Output the [x, y] coordinate of the center of the cell containing the given text.  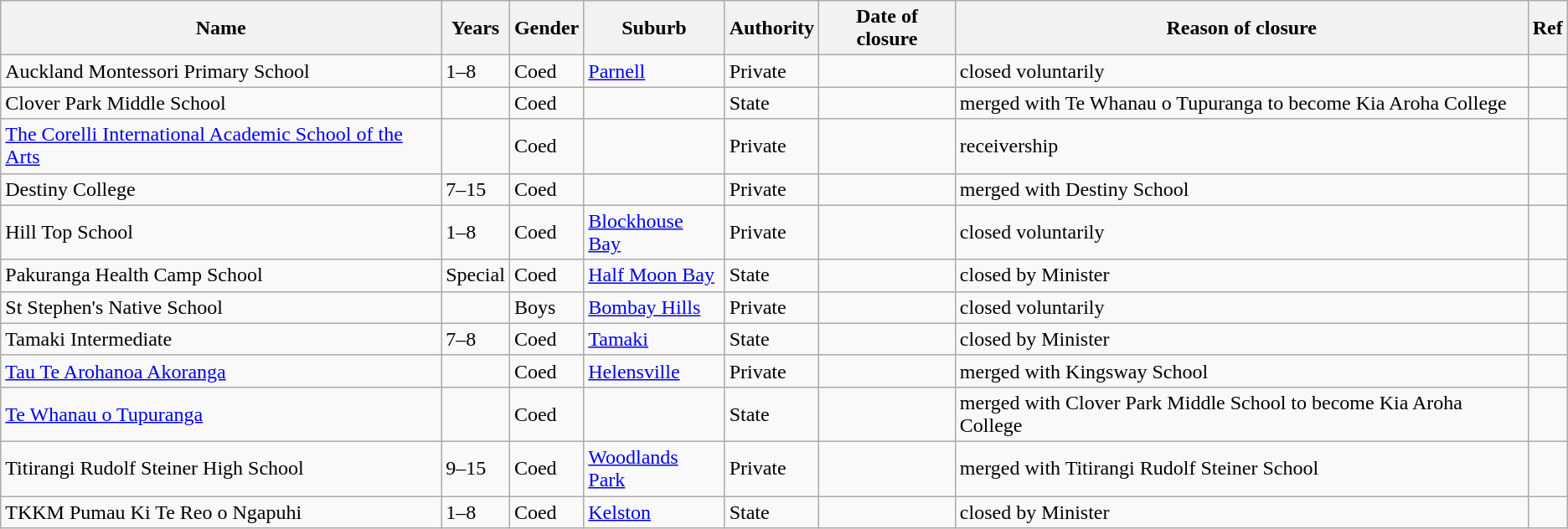
Date of closure [888, 28]
St Stephen's Native School [221, 307]
Name [221, 28]
Blockhouse Bay [654, 233]
Special [476, 275]
merged with Te Whanau o Tupuranga to become Kia Aroha College [1241, 103]
Destiny College [221, 189]
Years [476, 28]
Bombay Hills [654, 307]
Pakuranga Health Camp School [221, 275]
Hill Top School [221, 233]
Tamaki [654, 339]
Titirangi Rudolf Steiner High School [221, 469]
Authority [771, 28]
Te Whanau o Tupuranga [221, 413]
merged with Destiny School [1241, 189]
Tamaki Intermediate [221, 339]
Auckland Montessori Primary School [221, 71]
Ref [1548, 28]
The Corelli International Academic School of the Arts [221, 146]
Tau Te Arohanoa Akoranga [221, 371]
7–8 [476, 339]
Half Moon Bay [654, 275]
merged with Clover Park Middle School to become Kia Aroha College [1241, 413]
Clover Park Middle School [221, 103]
Suburb [654, 28]
Parnell [654, 71]
Gender [546, 28]
merged with Kingsway School [1241, 371]
receivership [1241, 146]
9–15 [476, 469]
Boys [546, 307]
7–15 [476, 189]
merged with Titirangi Rudolf Steiner School [1241, 469]
Helensville [654, 371]
Woodlands Park [654, 469]
TKKM Pumau Ki Te Reo o Ngapuhi [221, 511]
Kelston [654, 511]
Reason of closure [1241, 28]
